From the cell containing the given text, extract its center point as [x, y] coordinate. 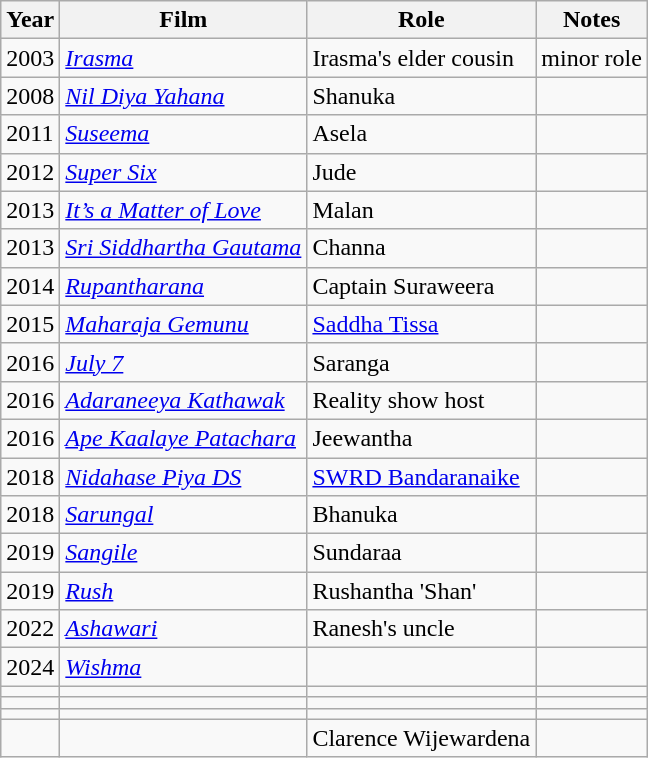
Ranesh's uncle [422, 629]
Suseema [184, 134]
Jude [422, 172]
Rupantharana [184, 286]
Role [422, 20]
2022 [30, 629]
Maharaja Gemunu [184, 324]
Reality show host [422, 400]
Saddha Tissa [422, 324]
Sarungal [184, 515]
Bhanuka [422, 515]
Sundaraa [422, 553]
Notes [592, 20]
Shanuka [422, 96]
Clarence Wijewardena [422, 738]
2014 [30, 286]
Rush [184, 591]
2003 [30, 58]
2024 [30, 667]
2008 [30, 96]
Year [30, 20]
2011 [30, 134]
Irasma's elder cousin [422, 58]
Jeewantha [422, 438]
Super Six [184, 172]
minor role [592, 58]
Nil Diya Yahana [184, 96]
Captain Suraweera [422, 286]
SWRD Bandaranaike [422, 477]
It’s a Matter of Love [184, 210]
Channa [422, 248]
Adaraneeya Kathawak [184, 400]
2012 [30, 172]
Irasma [184, 58]
Asela [422, 134]
Sangile [184, 553]
Film [184, 20]
Ashawari [184, 629]
Saranga [422, 362]
2015 [30, 324]
Malan [422, 210]
Rushantha 'Shan' [422, 591]
Sri Siddhartha Gautama [184, 248]
Wishma [184, 667]
Ape Kaalaye Patachara [184, 438]
July 7 [184, 362]
Nidahase Piya DS [184, 477]
